Return the (x, y) coordinate for the center point of the cell that contains the specified text.  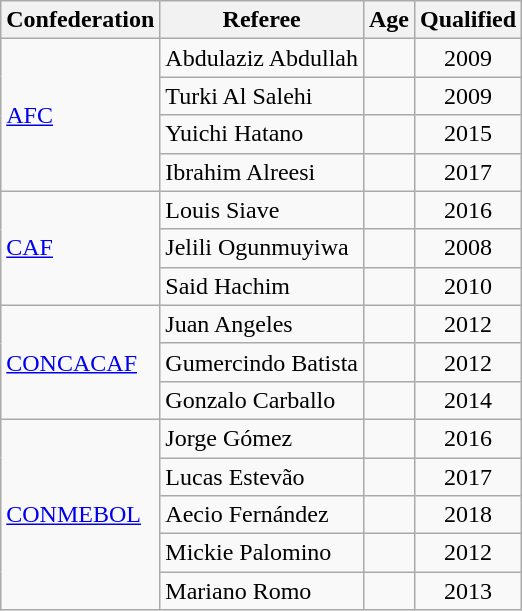
Gonzalo Carballo (262, 400)
Louis Siave (262, 210)
CONCACAF (80, 362)
Said Hachim (262, 286)
Jelili Ogunmuyiwa (262, 248)
Referee (262, 20)
Confederation (80, 20)
CONMEBOL (80, 514)
2010 (468, 286)
Lucas Estevão (262, 477)
Gumercindo Batista (262, 362)
Ibrahim Alreesi (262, 172)
AFC (80, 115)
Qualified (468, 20)
2013 (468, 591)
2008 (468, 248)
2015 (468, 134)
Turki Al Salehi (262, 96)
2014 (468, 400)
Jorge Gómez (262, 438)
Aecio Fernández (262, 515)
Abdulaziz Abdullah (262, 58)
Juan Angeles (262, 324)
CAF (80, 248)
2018 (468, 515)
Mickie Palomino (262, 553)
Mariano Romo (262, 591)
Yuichi Hatano (262, 134)
Age (388, 20)
